Output the [X, Y] coordinate of the center of the cell containing the given text.  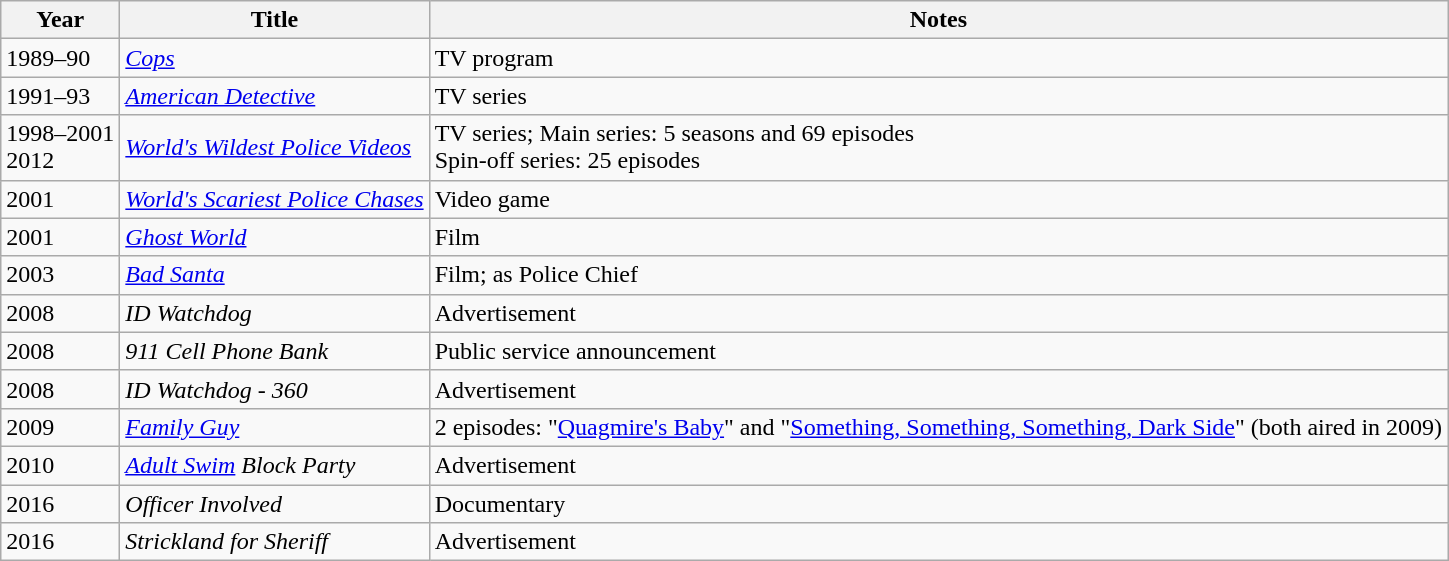
2009 [60, 427]
Strickland for Sheriff [274, 542]
Film; as Police Chief [938, 275]
1989–90 [60, 58]
Film [938, 237]
Notes [938, 20]
1991–93 [60, 96]
Title [274, 20]
TV program [938, 58]
Documentary [938, 503]
Ghost World [274, 237]
American Detective [274, 96]
Video game [938, 199]
ID Watchdog [274, 313]
2 episodes: "Quagmire's Baby" and "Something, Something, Something, Dark Side" (both aired in 2009) [938, 427]
911 Cell Phone Bank [274, 351]
1998–20012012 [60, 148]
TV series [938, 96]
Adult Swim Block Party [274, 465]
ID Watchdog - 360 [274, 389]
2003 [60, 275]
TV series; Main series: 5 seasons and 69 episodesSpin-off series: 25 episodes [938, 148]
Family Guy [274, 427]
2010 [60, 465]
Cops [274, 58]
World's Scariest Police Chases [274, 199]
Officer Involved [274, 503]
Bad Santa [274, 275]
Public service announcement [938, 351]
Year [60, 20]
World's Wildest Police Videos [274, 148]
